Find where the given text appears and provide that cell's center as (X, Y) coordinate. 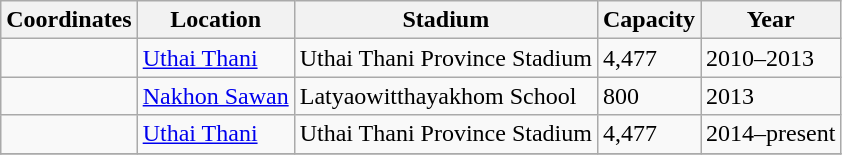
Nakhon Sawan (216, 96)
Location (216, 20)
2013 (770, 96)
Year (770, 20)
Stadium (446, 20)
Coordinates (69, 20)
800 (648, 96)
Latyaowitthayakhom School (446, 96)
2014–present (770, 134)
2010–2013 (770, 58)
Capacity (648, 20)
